Find where the given text appears and provide that cell's center as [x, y] coordinate. 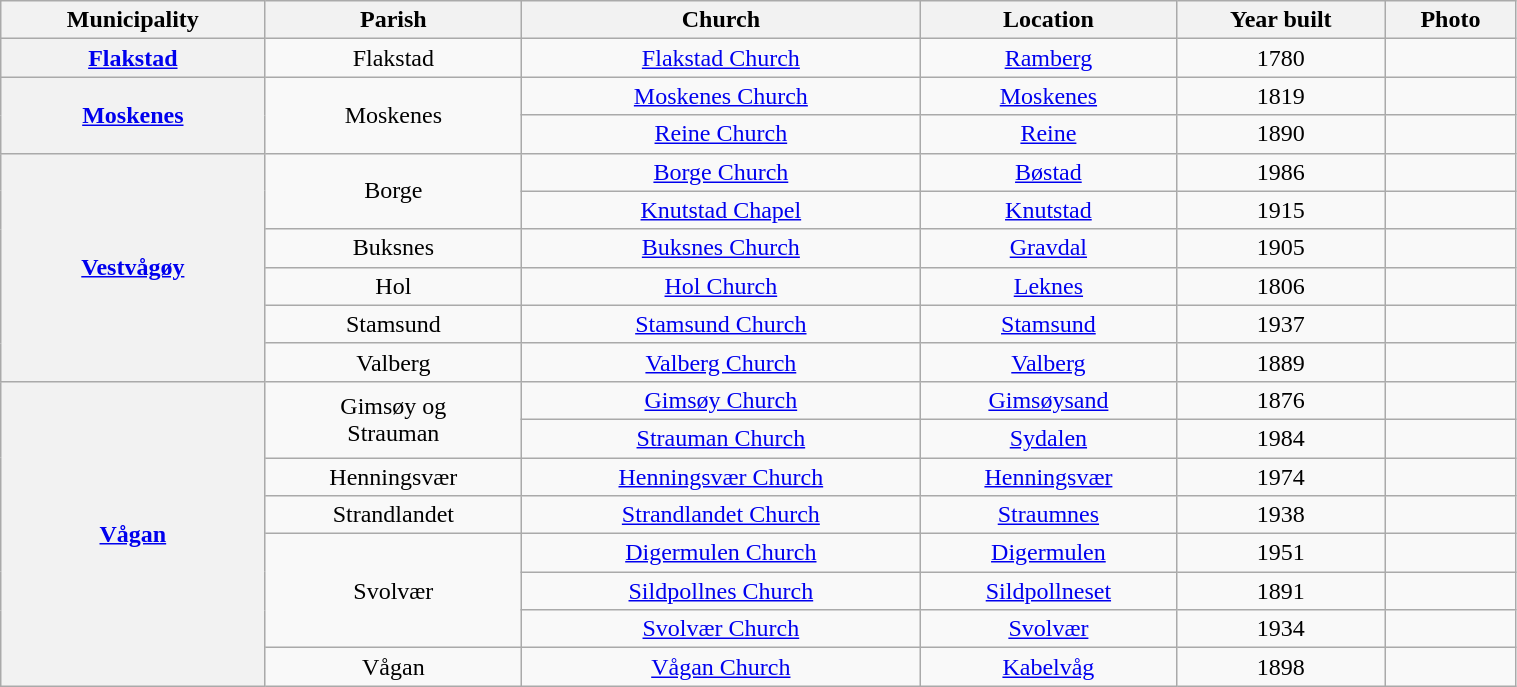
Flakstad Church [721, 58]
Hol Church [721, 286]
Valberg Church [721, 362]
Location [1048, 20]
Digermulen Church [721, 553]
Photo [1450, 20]
Henningsvær Church [721, 477]
1938 [1281, 515]
Borge Church [721, 172]
1889 [1281, 362]
Stamsund Church [721, 324]
Parish [394, 20]
Reine Church [721, 134]
Sildpollneset [1048, 591]
Bøstad [1048, 172]
Moskenes Church [721, 96]
Sydalen [1048, 438]
1780 [1281, 58]
1937 [1281, 324]
Gimsøysand [1048, 400]
Buksnes [394, 248]
1876 [1281, 400]
Strandlandet [394, 515]
Hol [394, 286]
1974 [1281, 477]
1986 [1281, 172]
Reine [1048, 134]
Knutstad Chapel [721, 210]
1934 [1281, 629]
1984 [1281, 438]
Ramberg [1048, 58]
Sildpollnes Church [721, 591]
Svolvær Church [721, 629]
Knutstad [1048, 210]
1905 [1281, 248]
Year built [1281, 20]
Gimsøy Church [721, 400]
1951 [1281, 553]
Strauman Church [721, 438]
Gravdal [1048, 248]
Digermulen [1048, 553]
Municipality [133, 20]
Vågan Church [721, 667]
1806 [1281, 286]
1890 [1281, 134]
Buksnes Church [721, 248]
Church [721, 20]
1819 [1281, 96]
1915 [1281, 210]
Strandlandet Church [721, 515]
Borge [394, 191]
Vestvågøy [133, 267]
Leknes [1048, 286]
Straumnes [1048, 515]
Kabelvåg [1048, 667]
1898 [1281, 667]
Gimsøy ogStrauman [394, 419]
1891 [1281, 591]
